Pinpoint the cell where the given text exists, returning its (X, Y) midpoint coordinate. 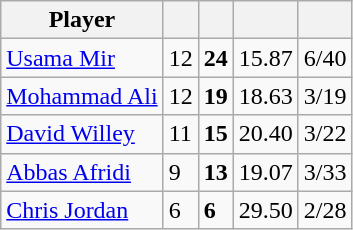
13 (216, 172)
19 (216, 96)
15.87 (266, 58)
Chris Jordan (82, 210)
9 (180, 172)
Player (82, 20)
David Willey (82, 134)
3/33 (325, 172)
24 (216, 58)
18.63 (266, 96)
15 (216, 134)
19.07 (266, 172)
3/22 (325, 134)
Mohammad Ali (82, 96)
20.40 (266, 134)
11 (180, 134)
Usama Mir (82, 58)
29.50 (266, 210)
6/40 (325, 58)
Abbas Afridi (82, 172)
3/19 (325, 96)
2/28 (325, 210)
